From the cell containing the given text, extract its center point as [x, y] coordinate. 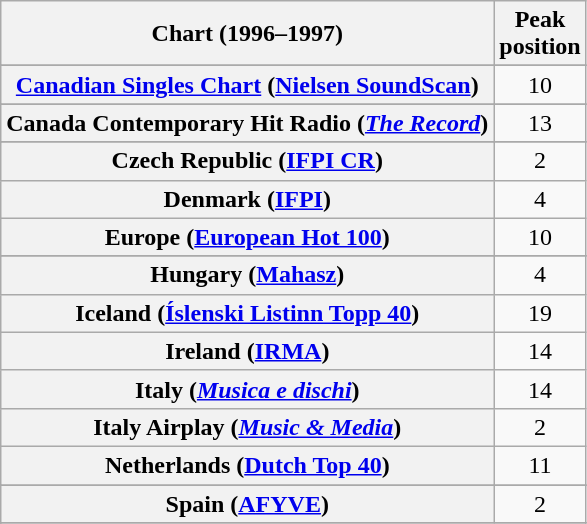
Iceland (Íslenski Listinn Topp 40) [248, 313]
19 [540, 313]
Denmark (IFPI) [248, 199]
13 [540, 123]
Czech Republic (IFPI CR) [248, 161]
Ireland (IRMA) [248, 351]
11 [540, 465]
Italy Airplay (Music & Media) [248, 427]
Italy (Musica e dischi) [248, 389]
Spain (AFYVE) [248, 503]
Netherlands (Dutch Top 40) [248, 465]
Canada Contemporary Hit Radio (The Record) [248, 123]
Canadian Singles Chart (Nielsen SoundScan) [248, 85]
Chart (1996–1997) [248, 34]
Peakposition [540, 34]
Hungary (Mahasz) [248, 275]
Europe (European Hot 100) [248, 237]
